Detect which cell encompasses the target text, then output its (x, y) center coordinate. 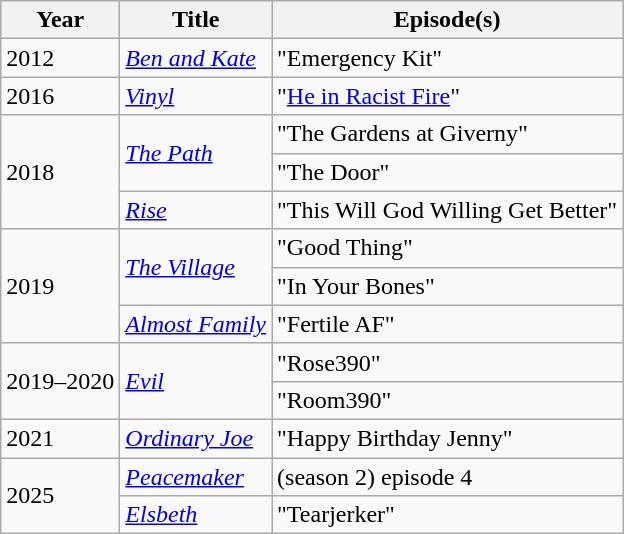
"In Your Bones" (448, 286)
Year (60, 20)
2025 (60, 496)
Almost Family (196, 324)
2021 (60, 438)
Elsbeth (196, 515)
The Path (196, 153)
"Tearjerker" (448, 515)
(season 2) episode 4 (448, 477)
"Emergency Kit" (448, 58)
The Village (196, 267)
2018 (60, 172)
"Good Thing" (448, 248)
"Fertile AF" (448, 324)
"This Will God Willing Get Better" (448, 210)
2019 (60, 286)
Ordinary Joe (196, 438)
"Happy Birthday Jenny" (448, 438)
Peacemaker (196, 477)
"Rose390" (448, 362)
"Room390" (448, 400)
Ben and Kate (196, 58)
2012 (60, 58)
Episode(s) (448, 20)
2016 (60, 96)
Rise (196, 210)
Vinyl (196, 96)
"He in Racist Fire" (448, 96)
2019–2020 (60, 381)
Title (196, 20)
"The Door" (448, 172)
Evil (196, 381)
"The Gardens at Giverny" (448, 134)
